For the text-containing cell, return its midpoint in (X, Y) coordinate format. 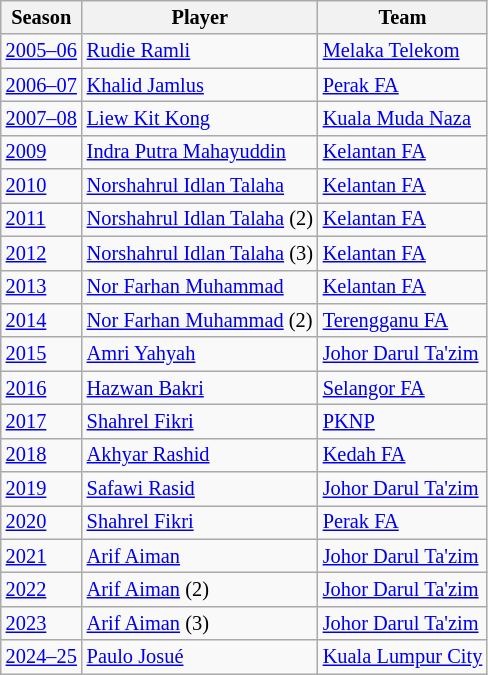
2018 (42, 455)
2016 (42, 388)
2015 (42, 354)
Nor Farhan Muhammad (200, 287)
Arif Aiman (200, 556)
Selangor FA (402, 388)
2010 (42, 186)
Nor Farhan Muhammad (2) (200, 320)
Safawi Rasid (200, 489)
2006–07 (42, 85)
Hazwan Bakri (200, 388)
2023 (42, 623)
Kuala Muda Naza (402, 118)
Akhyar Rashid (200, 455)
Melaka Telekom (402, 51)
Terengganu FA (402, 320)
2022 (42, 589)
Paulo Josué (200, 657)
Arif Aiman (3) (200, 623)
2014 (42, 320)
2007–08 (42, 118)
Season (42, 17)
2011 (42, 219)
PKNP (402, 421)
Liew Kit Kong (200, 118)
2009 (42, 152)
Team (402, 17)
Kuala Lumpur City (402, 657)
Kedah FA (402, 455)
2013 (42, 287)
Indra Putra Mahayuddin (200, 152)
2024–25 (42, 657)
2017 (42, 421)
2005–06 (42, 51)
Norshahrul Idlan Talaha (3) (200, 253)
2020 (42, 522)
Khalid Jamlus (200, 85)
Norshahrul Idlan Talaha (200, 186)
2012 (42, 253)
Amri Yahyah (200, 354)
Rudie Ramli (200, 51)
Player (200, 17)
Norshahrul Idlan Talaha (2) (200, 219)
2021 (42, 556)
Arif Aiman (2) (200, 589)
2019 (42, 489)
